Identify which cell holds the provided text, then report its [x, y] central coordinate. 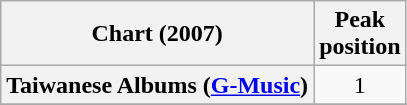
Chart (2007) [158, 34]
Taiwanese Albums (G-Music) [158, 85]
1 [360, 85]
Peakposition [360, 34]
